Find where the given text appears and provide that cell's center as [X, Y] coordinate. 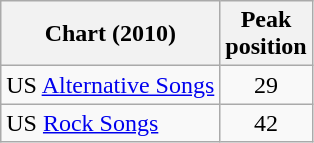
29 [266, 85]
Chart (2010) [110, 34]
Peakposition [266, 34]
US Rock Songs [110, 123]
42 [266, 123]
US Alternative Songs [110, 85]
